From the cell containing the given text, extract its center point as (x, y) coordinate. 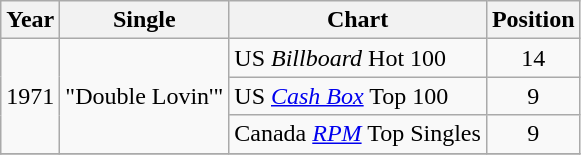
US Cash Box Top 100 (358, 96)
Canada RPM Top Singles (358, 134)
Chart (358, 20)
Position (533, 20)
14 (533, 58)
1971 (30, 96)
"Double Lovin'" (144, 96)
Single (144, 20)
Year (30, 20)
US Billboard Hot 100 (358, 58)
